Pinpoint the cell where the given text exists, returning its (x, y) midpoint coordinate. 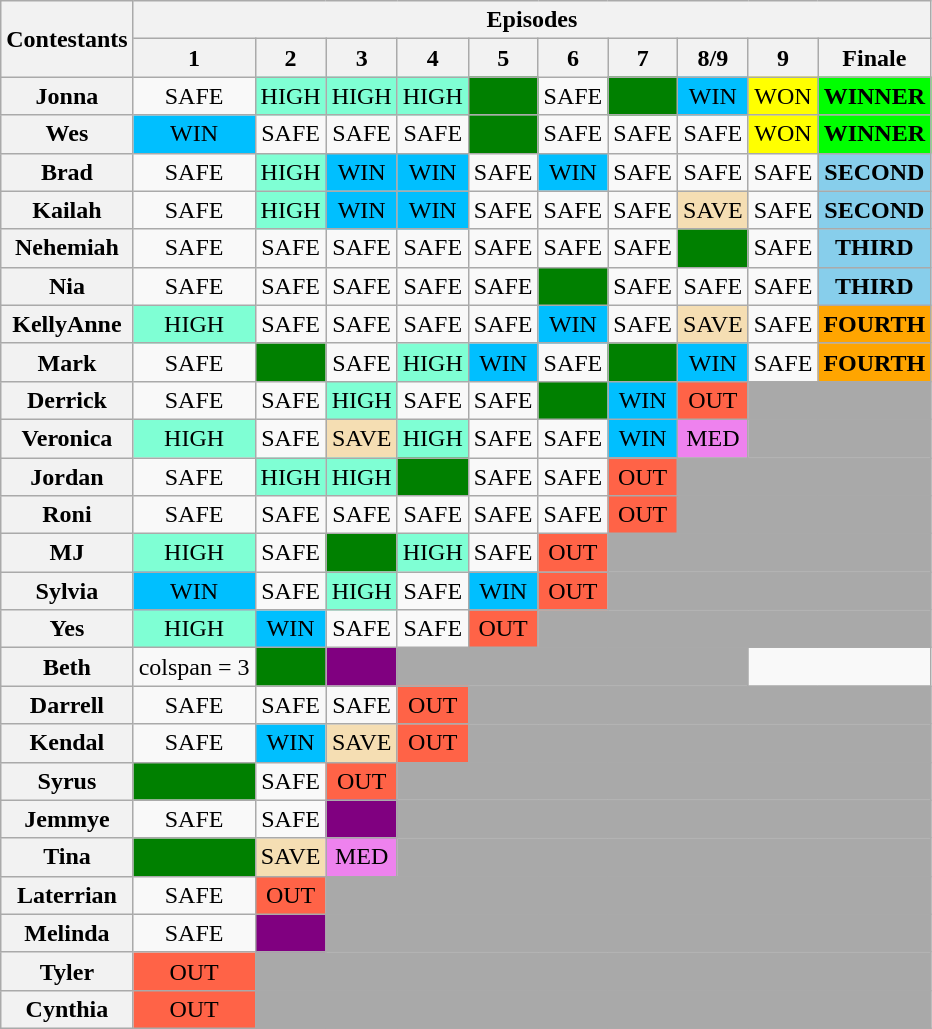
Brad (67, 172)
Melinda (67, 933)
Jonna (67, 96)
Jemmye (67, 819)
Kendal (67, 743)
Syrus (67, 781)
Kailah (67, 210)
MJ (67, 553)
3 (362, 58)
Contestants (67, 39)
Tyler (67, 971)
Sylvia (67, 591)
Derrick (67, 400)
Mark (67, 362)
KellyAnne (67, 324)
9 (783, 58)
Jordan (67, 477)
6 (573, 58)
Finale (874, 58)
Nia (67, 286)
Nehemiah (67, 248)
8/9 (714, 58)
Veronica (67, 438)
Laterrian (67, 895)
Beth (67, 667)
Wes (67, 134)
Yes (67, 629)
Cynthia (67, 1009)
1 (194, 58)
colspan = 3 (194, 667)
5 (503, 58)
Roni (67, 515)
Darrell (67, 705)
7 (643, 58)
4 (432, 58)
Tina (67, 857)
2 (290, 58)
Episodes (532, 20)
